Extract the (X, Y) coordinate from the center of the cell holding the provided text.  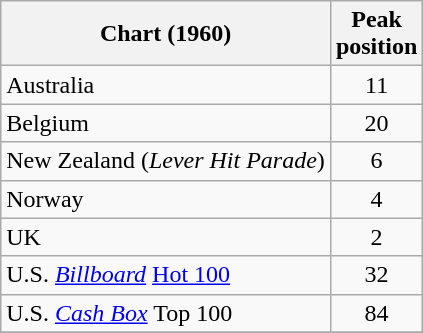
4 (376, 199)
Peakposition (376, 34)
Belgium (166, 123)
6 (376, 161)
20 (376, 123)
New Zealand (Lever Hit Parade) (166, 161)
32 (376, 275)
11 (376, 85)
Australia (166, 85)
U.S. Cash Box Top 100 (166, 313)
2 (376, 237)
Chart (1960) (166, 34)
UK (166, 237)
U.S. Billboard Hot 100 (166, 275)
84 (376, 313)
Norway (166, 199)
